Identify which cell holds the provided text, then report its (X, Y) central coordinate. 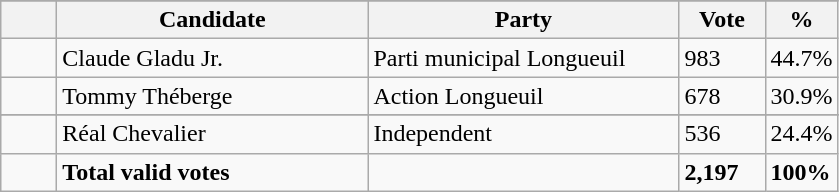
Parti municipal Longueuil (524, 58)
100% (802, 172)
Total valid votes (212, 172)
44.7% (802, 58)
2,197 (722, 172)
Independent (524, 134)
30.9% (802, 96)
Party (524, 20)
Candidate (212, 20)
536 (722, 134)
Vote (722, 20)
Claude Gladu Jr. (212, 58)
983 (722, 58)
Réal Chevalier (212, 134)
% (802, 20)
Tommy Théberge (212, 96)
678 (722, 96)
24.4% (802, 134)
Action Longueuil (524, 96)
